Determine the (x, y) coordinate at the center of the cell enclosing the given text.  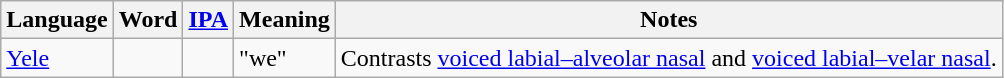
Contrasts voiced labial–alveolar nasal and voiced labial–velar nasal. (668, 58)
Notes (668, 20)
IPA (208, 20)
"we" (285, 58)
Yele (57, 58)
Word (148, 20)
Language (57, 20)
Meaning (285, 20)
